From the cell containing the given text, extract its center point as [X, Y] coordinate. 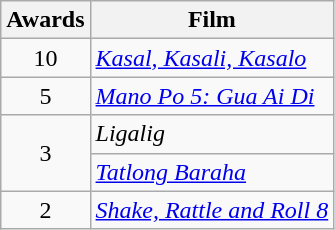
2 [46, 210]
5 [46, 96]
Kasal, Kasali, Kasalo [212, 58]
Film [212, 20]
Awards [46, 20]
3 [46, 153]
Ligalig [212, 134]
Tatlong Baraha [212, 172]
Mano Po 5: Gua Ai Di [212, 96]
10 [46, 58]
Shake, Rattle and Roll 8 [212, 210]
